Identify which cell holds the provided text, then report its [X, Y] central coordinate. 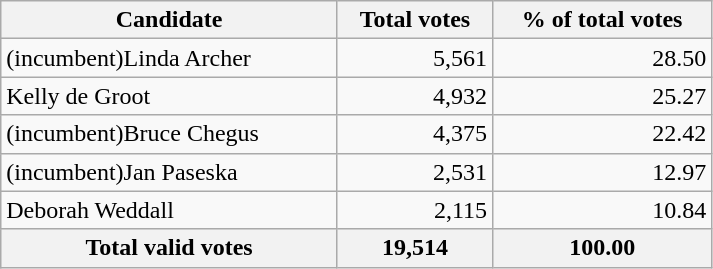
Total valid votes [170, 248]
12.97 [602, 172]
4,375 [414, 134]
5,561 [414, 58]
Total votes [414, 20]
10.84 [602, 210]
22.42 [602, 134]
25.27 [602, 96]
% of total votes [602, 20]
28.50 [602, 58]
4,932 [414, 96]
2,531 [414, 172]
Candidate [170, 20]
Kelly de Groot [170, 96]
(incumbent)Linda Archer [170, 58]
2,115 [414, 210]
Deborah Weddall [170, 210]
(incumbent)Bruce Chegus [170, 134]
(incumbent)Jan Paseska [170, 172]
100.00 [602, 248]
19,514 [414, 248]
